Output the [X, Y] coordinate of the center of the cell containing the given text.  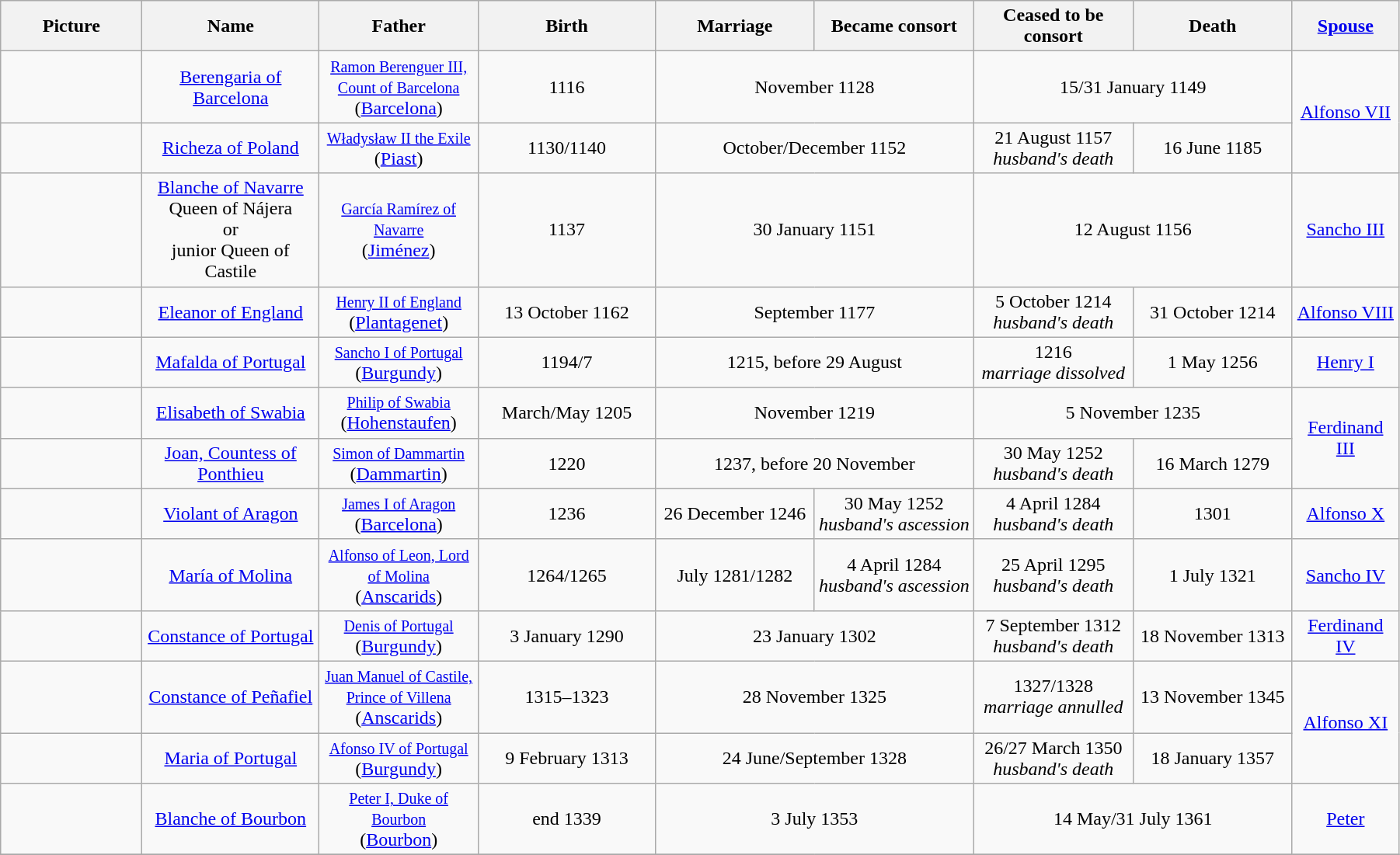
1301 [1212, 514]
1137 [567, 230]
1194/7 [567, 362]
Richeza of Poland [231, 148]
26 December 1246 [735, 514]
Ferdinand III [1346, 438]
1130/1140 [567, 148]
Maria of Portugal [231, 758]
28 November 1325 [814, 697]
1236 [567, 514]
Blanche of Bourbon [231, 819]
13 November 1345 [1212, 697]
7 September 1312husband's death [1053, 635]
4 April 1284husband's ascession [893, 575]
16 June 1185 [1212, 148]
26/27 March 1350 husband's death [1053, 758]
25 April 1295husband's death [1053, 575]
Sancho IV [1346, 575]
23 January 1302 [814, 635]
March/May 1205 [567, 413]
24 June/September 1328 [814, 758]
November 1128 [814, 87]
November 1219 [814, 413]
Władysław II the Exile (Piast) [399, 148]
12 August 1156 [1133, 230]
end 1339 [567, 819]
4 April 1284husband's death [1053, 514]
Afonso IV of Portugal (Burgundy) [399, 758]
1220 [567, 463]
Name [231, 26]
Violant of Aragon [231, 514]
30 May 1252husband's ascession [893, 514]
1327/1328 marriage annulled [1053, 697]
Alfonso X [1346, 514]
Juan Manuel of Castile, Prince of Villena (Anscarids) [399, 697]
Became consort [893, 26]
Simon of Dammartin (Dammartin) [399, 463]
3 July 1353 [814, 819]
3 January 1290 [567, 635]
Peter I, Duke of Bourbon (Bourbon) [399, 819]
Father [399, 26]
Constance of Portugal [231, 635]
Berengaria of Barcelona [231, 87]
1 July 1321 [1212, 575]
María of Molina [231, 575]
5 November 1235 [1133, 413]
1216marriage dissolved [1053, 362]
1264/1265 [567, 575]
18 November 1313 [1212, 635]
Joan, Countess of Ponthieu [231, 463]
30 January 1151 [814, 230]
Ferdinand IV [1346, 635]
9 February 1313 [567, 758]
Alfonso VII [1346, 112]
Henry I [1346, 362]
Peter [1346, 819]
Alfonso XI [1346, 722]
Sancho III [1346, 230]
1315–1323 [567, 697]
14 May/31 July 1361 [1133, 819]
October/December 1152 [814, 148]
1215, before 29 August [814, 362]
Sancho I of Portugal (Burgundy) [399, 362]
15/31 January 1149 [1133, 87]
1237, before 20 November [814, 463]
Spouse [1346, 26]
July 1281/1282 [735, 575]
Constance of Peñafiel [231, 697]
James I of Aragon (Barcelona) [399, 514]
31 October 1214 [1212, 312]
Ceased to be consort [1053, 26]
Philip of Swabia (Hohenstaufen) [399, 413]
13 October 1162 [567, 312]
Birth [567, 26]
Blanche of NavarreQueen of Nájera orjunior Queen of Castile [231, 230]
18 January 1357 [1212, 758]
21 August 1157husband's death [1053, 148]
1 May 1256 [1212, 362]
Ramon Berenguer III, Count of Barcelona (Barcelona) [399, 87]
Elisabeth of Swabia [231, 413]
Picture [71, 26]
16 March 1279 [1212, 463]
Mafalda of Portugal [231, 362]
Eleanor of England [231, 312]
Henry II of England (Plantagenet) [399, 312]
30 May 1252husband's death [1053, 463]
5 October 1214husband's death [1053, 312]
Marriage [735, 26]
September 1177 [814, 312]
Alfonso of Leon, Lord of Molina (Anscarids) [399, 575]
1116 [567, 87]
Alfonso VIII [1346, 312]
Denis of Portugal (Burgundy) [399, 635]
Death [1212, 26]
García Ramírez of Navarre (Jiménez) [399, 230]
